Output the (x, y) coordinate of the center of the cell containing the given text.  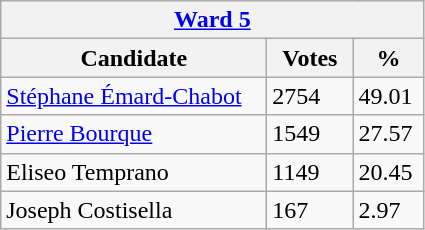
Joseph Costisella (134, 210)
20.45 (388, 172)
2.97 (388, 210)
Stéphane Émard-Chabot (134, 96)
49.01 (388, 96)
1549 (310, 134)
Votes (310, 58)
Ward 5 (212, 20)
% (388, 58)
Eliseo Temprano (134, 172)
1149 (310, 172)
Pierre Bourque (134, 134)
167 (310, 210)
2754 (310, 96)
Candidate (134, 58)
27.57 (388, 134)
